Return the [x, y] coordinate for the center point of the cell that contains the specified text.  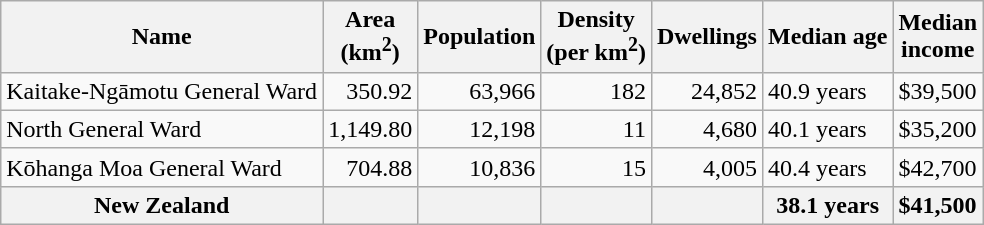
704.88 [370, 167]
4,680 [706, 129]
Kaitake-Ngāmotu General Ward [162, 91]
40.1 years [827, 129]
$35,200 [938, 129]
63,966 [480, 91]
Population [480, 37]
15 [596, 167]
350.92 [370, 91]
24,852 [706, 91]
New Zealand [162, 205]
$41,500 [938, 205]
1,149.80 [370, 129]
12,198 [480, 129]
North General Ward [162, 129]
Kōhanga Moa General Ward [162, 167]
Median age [827, 37]
11 [596, 129]
$42,700 [938, 167]
10,836 [480, 167]
Name [162, 37]
38.1 years [827, 205]
4,005 [706, 167]
40.4 years [827, 167]
Dwellings [706, 37]
40.9 years [827, 91]
Area(km2) [370, 37]
Medianincome [938, 37]
182 [596, 91]
$39,500 [938, 91]
Density(per km2) [596, 37]
